Locate the cell with the specified text and output its (X, Y) center coordinate. 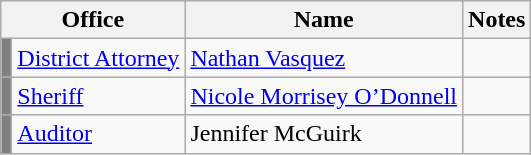
Nathan Vasquez (324, 58)
Office (93, 20)
District Attorney (98, 58)
Sheriff (98, 96)
Notes (497, 20)
Auditor (98, 134)
Nicole Morrisey O’Donnell (324, 96)
Jennifer McGuirk (324, 134)
Name (324, 20)
